Provide the [X, Y] coordinate of the cell's center where the given text is located.  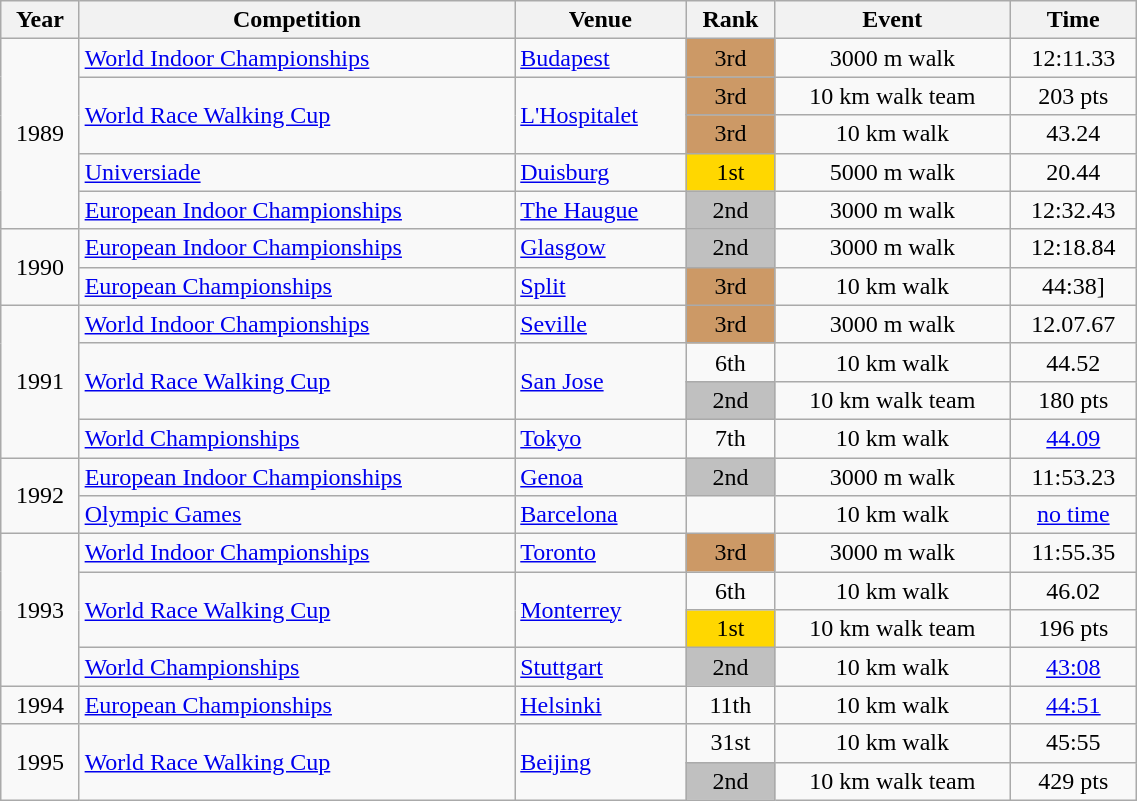
44.09 [1074, 438]
1995 [40, 762]
44:38] [1074, 286]
Year [40, 20]
7th [730, 438]
Monterrey [600, 610]
1991 [40, 381]
Helsinki [600, 705]
1989 [40, 134]
Budapest [600, 58]
Glasgow [600, 248]
no time [1074, 515]
180 pts [1074, 400]
Venue [600, 20]
45:55 [1074, 743]
1992 [40, 496]
11:55.35 [1074, 553]
31st [730, 743]
44:51 [1074, 705]
San Jose [600, 381]
1993 [40, 610]
43:08 [1074, 667]
43.24 [1074, 134]
Seville [600, 324]
Split [600, 286]
11th [730, 705]
Event [892, 20]
12:11.33 [1074, 58]
44.52 [1074, 362]
Stuttgart [600, 667]
Beijing [600, 762]
11:53.23 [1074, 477]
Time [1074, 20]
L'Hospitalet [600, 115]
46.02 [1074, 591]
12.07.67 [1074, 324]
12:18.84 [1074, 248]
1990 [40, 267]
Universiade [297, 172]
Olympic Games [297, 515]
429 pts [1074, 781]
12:32.43 [1074, 210]
196 pts [1074, 629]
The Haugue [600, 210]
Barcelona [600, 515]
5000 m walk [892, 172]
20.44 [1074, 172]
203 pts [1074, 96]
Rank [730, 20]
Toronto [600, 553]
Competition [297, 20]
1994 [40, 705]
Genoa [600, 477]
Duisburg [600, 172]
Tokyo [600, 438]
